Scan for the cell matching the given text and deliver its (x, y) coordinate at center. 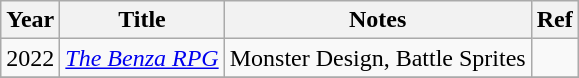
2022 (30, 58)
Ref (554, 20)
Monster Design, Battle Sprites (378, 58)
Notes (378, 20)
Title (142, 20)
The Benza RPG (142, 58)
Year (30, 20)
